Identify which cell holds the provided text, then report its [x, y] central coordinate. 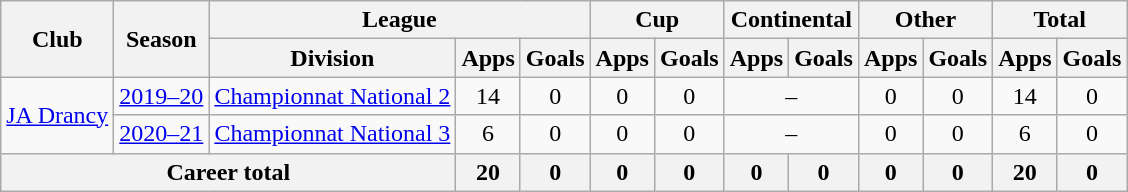
Total [1060, 20]
2019–20 [162, 96]
Championnat National 3 [332, 134]
JA Drancy [58, 115]
Division [332, 58]
Club [58, 39]
2020–21 [162, 134]
Other [925, 20]
Championnat National 2 [332, 96]
Season [162, 39]
Cup [657, 20]
Career total [228, 172]
Continental [791, 20]
League [400, 20]
